Provide the (X, Y) coordinate of the cell's center where the given text is located.  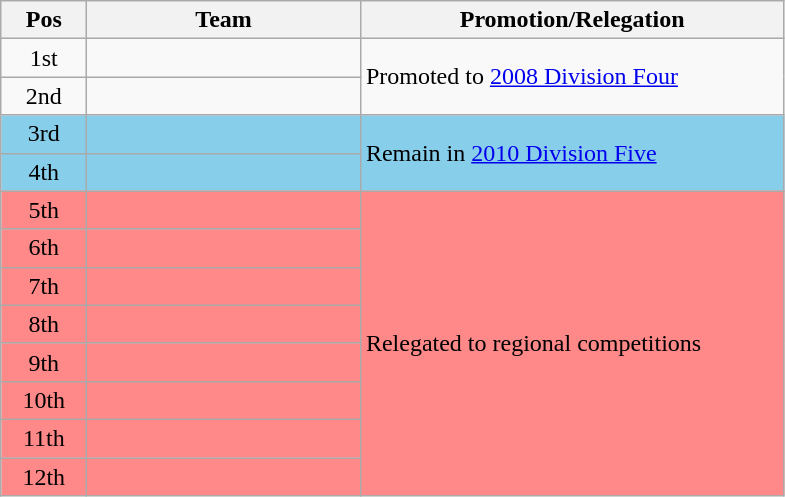
3rd (44, 134)
11th (44, 438)
10th (44, 400)
1st (44, 58)
9th (44, 362)
Promotion/Relegation (572, 20)
Pos (44, 20)
12th (44, 477)
2nd (44, 96)
7th (44, 286)
Team (224, 20)
6th (44, 248)
Remain in 2010 Division Five (572, 153)
Promoted to 2008 Division Four (572, 77)
Relegated to regional competitions (572, 343)
5th (44, 210)
4th (44, 172)
8th (44, 324)
